Identify which cell holds the provided text, then report its [X, Y] central coordinate. 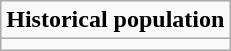
Historical population [116, 20]
